From the cell containing the given text, extract its center point as (x, y) coordinate. 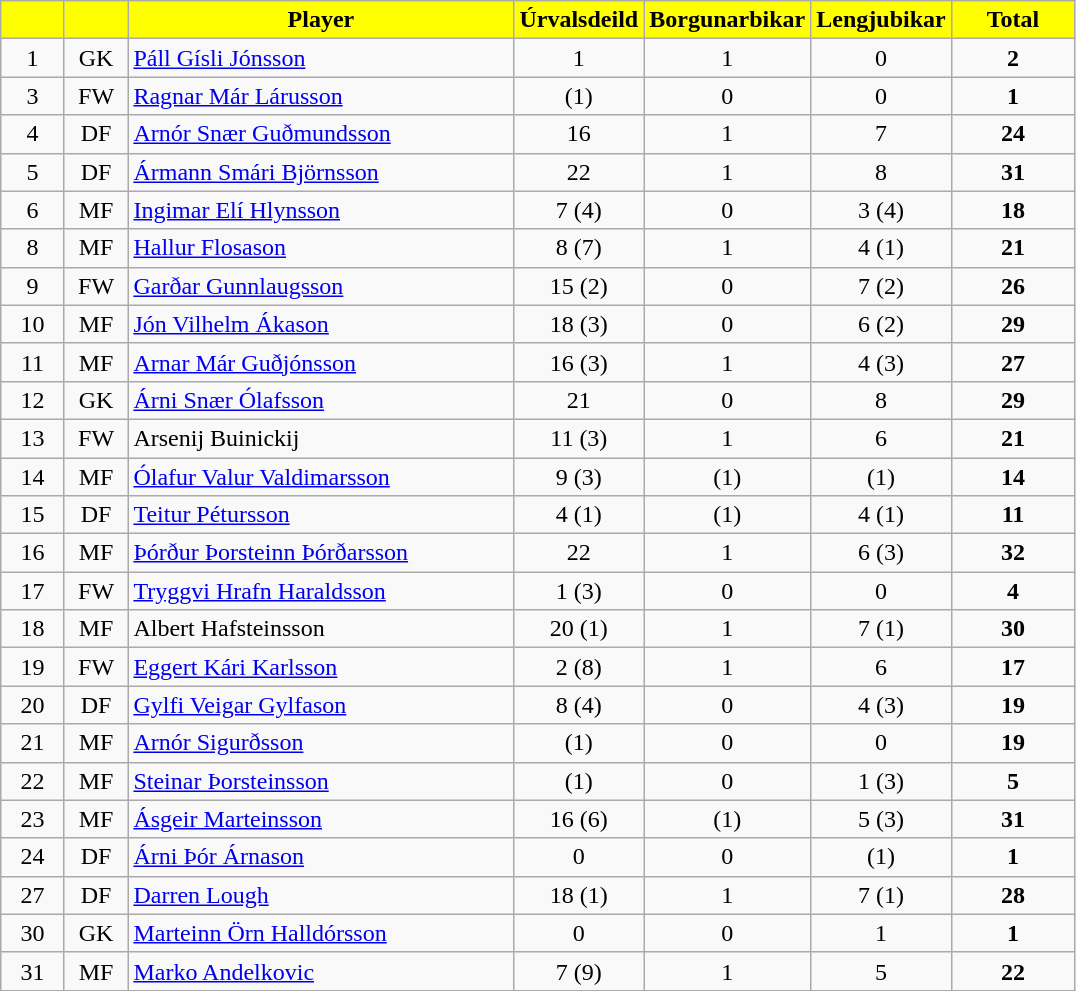
10 (33, 324)
Þórður Þorsteinn Þórðarsson (321, 553)
Player (321, 20)
2 (8) (579, 667)
Eggert Kári Karlsson (321, 667)
11 (3) (579, 438)
3 (4) (881, 210)
6 (3) (881, 553)
Borgunarbikar (728, 20)
Lengjubikar (881, 20)
20 (33, 705)
Total (1013, 20)
8 (7) (579, 248)
3 (33, 96)
Ólafur Valur Valdimarsson (321, 477)
Jón Vilhelm Ákason (321, 324)
26 (1013, 286)
7 (9) (579, 971)
9 (33, 286)
Arnór Sigurðsson (321, 743)
15 (2) (579, 286)
Arsenij Buinickij (321, 438)
Ingimar Elí Hlynsson (321, 210)
13 (33, 438)
Árni Þór Árnason (321, 857)
Ragnar Már Lárusson (321, 96)
Marteinn Örn Halldórsson (321, 933)
Páll Gísli Jónsson (321, 58)
Arnór Snær Guðmundsson (321, 134)
Ásgeir Marteinsson (321, 819)
Garðar Gunnlaugsson (321, 286)
Teitur Pétursson (321, 515)
Árni Snær Ólafsson (321, 400)
Albert Hafsteinsson (321, 629)
7 (2) (881, 286)
28 (1013, 895)
8 (4) (579, 705)
32 (1013, 553)
2 (1013, 58)
Tryggvi Hrafn Haraldsson (321, 591)
18 (3) (579, 324)
6 (2) (881, 324)
Marko Andelkovic (321, 971)
18 (1) (579, 895)
12 (33, 400)
7 (881, 134)
9 (3) (579, 477)
Ármann Smári Björnsson (321, 172)
16 (3) (579, 362)
Hallur Flosason (321, 248)
15 (33, 515)
Gylfi Veigar Gylfason (321, 705)
Arnar Már Guðjónsson (321, 362)
Darren Lough (321, 895)
23 (33, 819)
20 (1) (579, 629)
Steinar Þorsteinsson (321, 781)
16 (6) (579, 819)
Úrvalsdeild (579, 20)
5 (3) (881, 819)
7 (4) (579, 210)
